Scan for the cell matching the given text and deliver its [X, Y] coordinate at center. 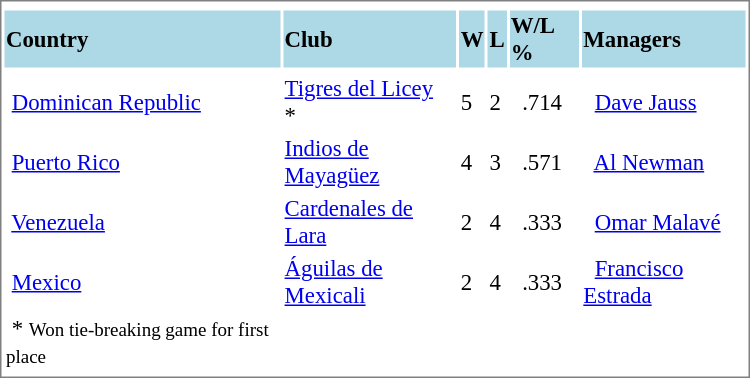
Venezuela [142, 222]
Country [142, 38]
Managers [664, 38]
Francisco Estrada [664, 282]
Indios de Mayagüez [370, 162]
5 [472, 102]
W [472, 38]
W/L % [544, 38]
Omar Malavé [664, 222]
Tigres del Licey * [370, 102]
L [497, 38]
Puerto Rico [142, 162]
Dominican Republic [142, 102]
* Won tie-breaking game for first place [142, 342]
Mexico [142, 282]
Águilas de Mexicali [370, 282]
Cardenales de Lara [370, 222]
Club [370, 38]
Al Newman [664, 162]
3 [497, 162]
.714 [544, 102]
Dave Jauss [664, 102]
.571 [544, 162]
